Provide the [X, Y] coordinate of the cell's center where the given text is located.  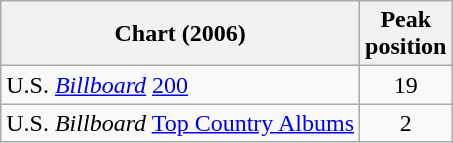
Chart (2006) [180, 34]
2 [406, 123]
Peakposition [406, 34]
U.S. Billboard Top Country Albums [180, 123]
19 [406, 85]
U.S. Billboard 200 [180, 85]
